Output the [X, Y] coordinate of the center of the cell containing the given text.  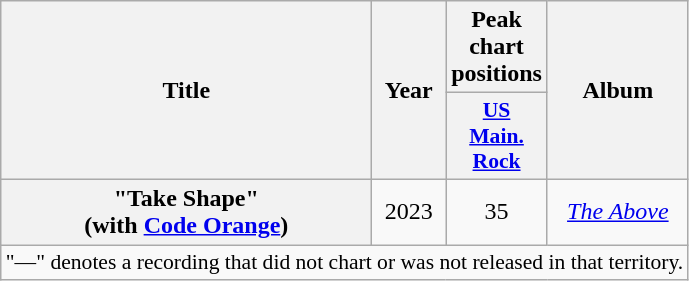
Album [618, 90]
"—" denotes a recording that did not chart or was not released in that territory. [345, 262]
"Take Shape" (with Code Orange) [186, 212]
The Above [618, 212]
Title [186, 90]
2023 [409, 212]
Year [409, 90]
35 [497, 212]
Peak chart positions [497, 47]
USMain.Rock [497, 136]
